Search for the cell housing the specified text and yield its [x, y] center coordinate. 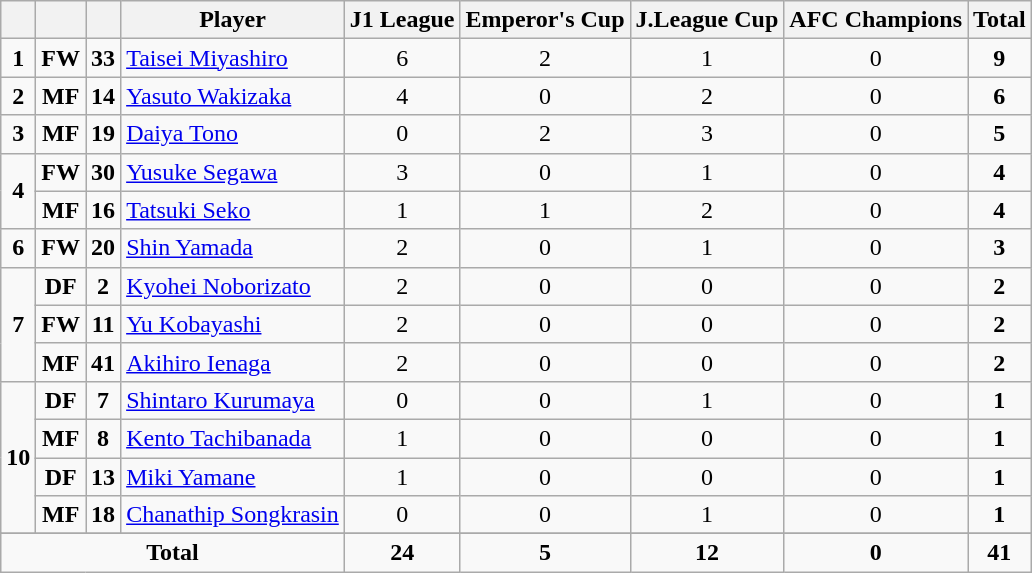
24 [402, 553]
10 [18, 457]
19 [104, 134]
Shin Yamada [233, 248]
AFC Champions [876, 20]
Kento Tachibanada [233, 438]
Kyohei Noborizato [233, 286]
13 [104, 477]
Chanathip Songkrasin [233, 515]
Player [233, 20]
20 [104, 248]
14 [104, 96]
Emperor's Cup [545, 20]
11 [104, 324]
Akihiro Ienaga [233, 362]
Shintaro Kurumaya [233, 400]
Miki Yamane [233, 477]
8 [104, 438]
J.League Cup [707, 20]
Tatsuki Seko [233, 210]
18 [104, 515]
30 [104, 172]
12 [707, 553]
16 [104, 210]
9 [1000, 58]
Daiya Tono [233, 134]
Yu Kobayashi [233, 324]
J1 League [402, 20]
Taisei Miyashiro [233, 58]
Yasuto Wakizaka [233, 96]
Yusuke Segawa [233, 172]
33 [104, 58]
